Output the (X, Y) coordinate of the center of the cell containing the given text.  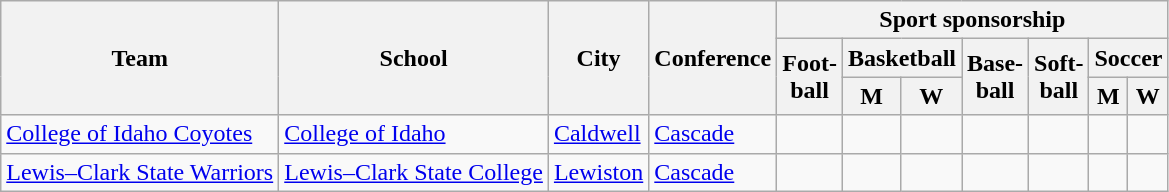
Soccer (1128, 58)
Conference (713, 58)
School (414, 58)
College of Idaho (414, 134)
Team (140, 58)
City (598, 58)
Lewis–Clark State Warriors (140, 172)
Caldwell (598, 134)
College of Idaho Coyotes (140, 134)
Base-ball (996, 77)
Lewis–Clark State College (414, 172)
Sport sponsorship (972, 20)
Foot-ball (810, 77)
Lewiston (598, 172)
Basketball (902, 58)
Soft-ball (1059, 77)
